For the text-containing cell, return its midpoint in [x, y] coordinate format. 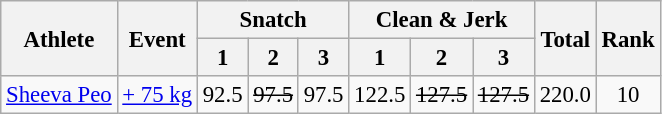
Athlete [59, 38]
Sheeva Peo [59, 95]
10 [628, 95]
Event [157, 38]
122.5 [380, 95]
220.0 [565, 95]
Snatch [272, 20]
Clean & Jerk [442, 20]
+ 75 kg [157, 95]
Total [565, 38]
92.5 [222, 95]
Rank [628, 38]
